Identify which cell holds the provided text, then report its (X, Y) central coordinate. 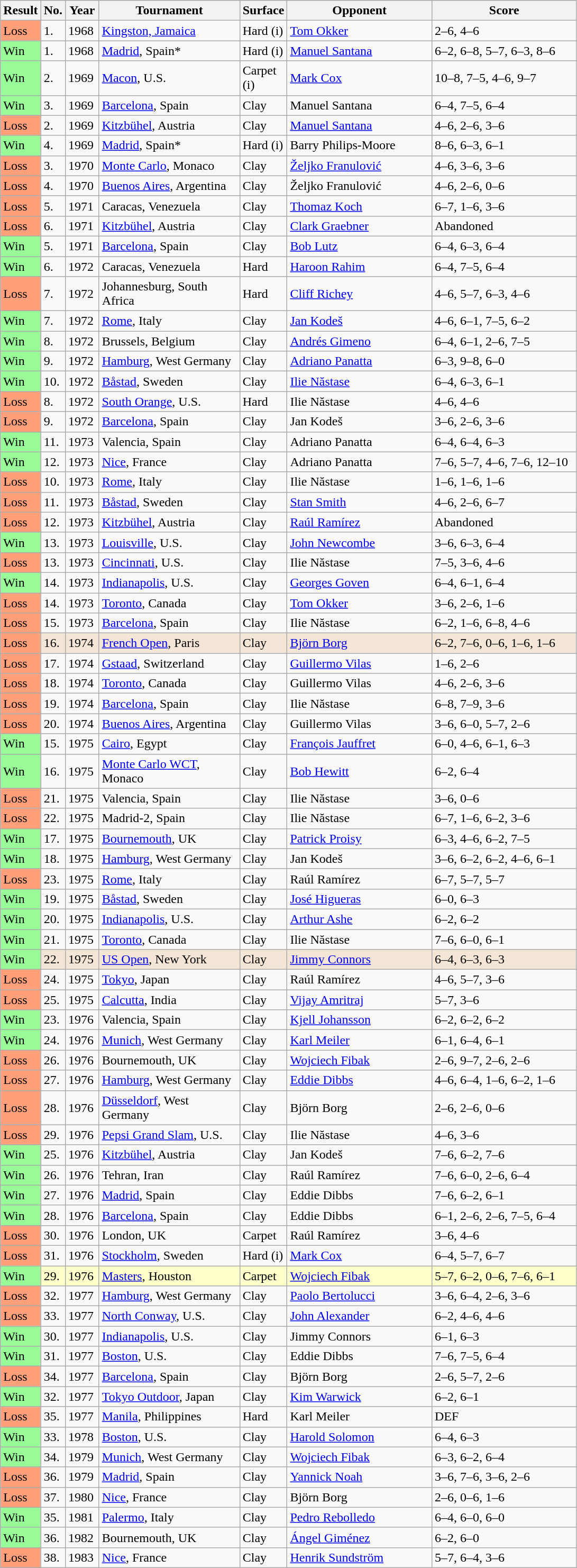
4–6, 3–6 (504, 1135)
6–4, 6–3, 6–3 (504, 960)
Gstaad, Switzerland (169, 663)
3–6, 6–2, 6–2, 4–6, 6–1 (504, 859)
François Jauffret (360, 744)
4–6, 6–1, 7–5, 6–2 (504, 321)
US Open, New York (169, 960)
South Orange, U.S. (169, 402)
7–6, 6–2, 7–6 (504, 1155)
Kjell Johansson (360, 1020)
6–4, 6–0, 6–0 (504, 1517)
3–6, 6–4, 2–6, 3–6 (504, 1296)
6–4, 6–4, 6–3 (504, 442)
6–7, 1–6, 6–2, 3–6 (504, 818)
Yannick Noah (360, 1477)
6–0, 4–6, 6–1, 6–3 (504, 744)
6–4, 5–7, 6–7 (504, 1255)
3–6, 2–6, 1–6 (504, 603)
6–8, 7–9, 3–6 (504, 704)
4–6, 5–7, 6–3, 4–6 (504, 294)
7–6, 6–2, 6–1 (504, 1195)
Calcutta, India (169, 1000)
4–6, 3–6, 3–6 (504, 166)
Harold Solomon (360, 1437)
Year (83, 11)
Kingston, Jamaica (169, 31)
6–4, 6–3, 6–4 (504, 246)
North Conway, U.S. (169, 1316)
5–7, 3–6 (504, 1000)
Stockholm, Sweden (169, 1255)
Clark Graebner (360, 226)
4–6, 2–6, 0–6 (504, 186)
6–2, 4–6, 4–6 (504, 1316)
6–3, 4–6, 6–2, 7–5 (504, 838)
Score (504, 11)
6–2, 6–4 (504, 771)
Pepsi Grand Slam, U.S. (169, 1135)
5–7, 6–4, 3–6 (504, 1557)
Patrick Proisy (360, 838)
38. (53, 1557)
4–6, 6–4, 1–6, 6–2, 1–6 (504, 1080)
3–6, 7–6, 3–6, 2–6 (504, 1477)
Brussels, Belgium (169, 341)
Surface (263, 11)
French Open, Paris (169, 643)
6–2, 6–8, 5–7, 6–3, 8–6 (504, 51)
4–6, 2–6, 6–7 (504, 502)
4–6, 5–7, 3–6 (504, 980)
10–8, 7–5, 4–6, 9–7 (504, 78)
Kim Warwick (360, 1397)
Louisville, U.S. (169, 542)
6–4, 6–1, 6–4 (504, 582)
6–2, 6–1 (504, 1397)
Bob Hewitt (360, 771)
1–6, 1–6, 1–6 (504, 482)
Cliff Richey (360, 294)
2–6, 5–7, 2–6 (504, 1376)
Monte Carlo, Monaco (169, 166)
6–4, 6–1, 2–6, 7–5 (504, 341)
6–2, 7–6, 0–6, 1–6, 1–6 (504, 643)
Paolo Bertolucci (360, 1296)
6–0, 6–3 (504, 899)
Andrés Gimeno (360, 341)
6–1, 6–4, 6–1 (504, 1040)
Johannesburg, South Africa (169, 294)
1981 (83, 1517)
3–6, 0–6 (504, 798)
Carpet (i) (263, 78)
3–6, 6–3, 6–4 (504, 542)
Tehran, Iran (169, 1175)
Ángel Giménez (360, 1537)
8–6, 6–3, 6–1 (504, 145)
6–4, 6–3, 6–1 (504, 381)
1983 (83, 1557)
Cairo, Egypt (169, 744)
7–5, 3–6, 4–6 (504, 562)
37. (53, 1497)
José Higueras (360, 899)
No. (53, 11)
London, UK (169, 1235)
Tokyo, Japan (169, 980)
Tokyo Outdoor, Japan (169, 1397)
Cincinnati, U.S. (169, 562)
3–6, 2–6, 3–6 (504, 422)
Result (21, 11)
6–7, 5–7, 5–7 (504, 879)
4–6, 4–6 (504, 402)
Masters, Houston (169, 1275)
7–6, 6–0, 6–1 (504, 939)
3–6, 4–6 (504, 1235)
2–6, 4–6 (504, 31)
Madrid-2, Spain (169, 818)
Tournament (169, 11)
5–7, 6–2, 0–6, 7–6, 6–1 (504, 1275)
6–2, 6–2, 6–2 (504, 1020)
Manila, Philippines (169, 1417)
Arthur Ashe (360, 919)
1978 (83, 1437)
Monte Carlo WCT, Monaco (169, 771)
Düsseldorf, West Germany (169, 1108)
Opponent (360, 11)
Bob Lutz (360, 246)
6–2, 1–6, 6–8, 4–6 (504, 623)
6–3, 6–2, 6–4 (504, 1457)
7–6, 7–5, 6–4 (504, 1356)
Macon, U.S. (169, 78)
7–6, 6–0, 2–6, 6–4 (504, 1175)
Georges Goven (360, 582)
2–6, 0–6, 1–6 (504, 1497)
Vijay Amritraj (360, 1000)
6–4, 6–3 (504, 1437)
6–2, 6–0 (504, 1537)
6–1, 6–3 (504, 1336)
John Alexander (360, 1316)
DEF (504, 1417)
7–6, 5–7, 4–6, 7–6, 12–10 (504, 462)
Henrik Sundström (360, 1557)
Haroon Rahim (360, 266)
6–2, 6–2 (504, 919)
John Newcombe (360, 542)
Palermo, Italy (169, 1517)
1–6, 2–6 (504, 663)
1980 (83, 1497)
3–6, 6–0, 5–7, 2–6 (504, 724)
1982 (83, 1537)
2–6, 9–7, 2–6, 2–6 (504, 1060)
Stan Smith (360, 502)
Thomaz Koch (360, 206)
Barry Philips-Moore (360, 145)
2–6, 2–6, 0–6 (504, 1108)
6–7, 1–6, 3–6 (504, 206)
Pedro Rebolledo (360, 1517)
6–3, 9–8, 6–0 (504, 361)
6–1, 2–6, 2–6, 7–5, 6–4 (504, 1215)
